Search for the cell housing the specified text and yield its (x, y) center coordinate. 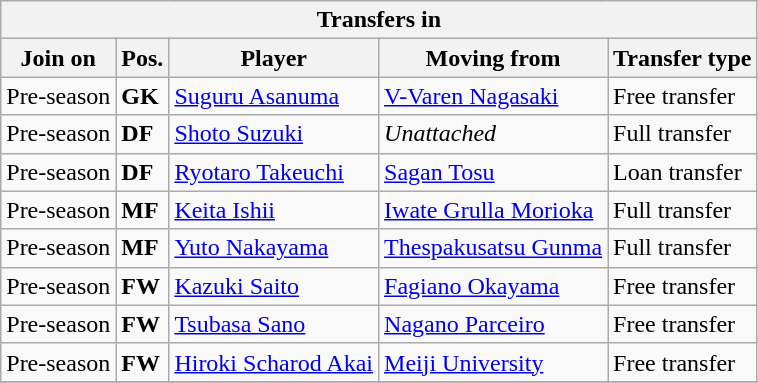
Kazuki Saito (274, 286)
Thespakusatsu Gunma (494, 248)
Moving from (494, 58)
Hiroki Scharod Akai (274, 362)
Meiji University (494, 362)
Loan transfer (682, 172)
GK (142, 96)
Transfers in (379, 20)
Transfer type (682, 58)
Join on (58, 58)
Ryotaro Takeuchi (274, 172)
Pos. (142, 58)
Fagiano Okayama (494, 286)
Shoto Suzuki (274, 134)
Unattached (494, 134)
Tsubasa Sano (274, 324)
Iwate Grulla Morioka (494, 210)
Keita Ishii (274, 210)
Suguru Asanuma (274, 96)
V-Varen Nagasaki (494, 96)
Nagano Parceiro (494, 324)
Sagan Tosu (494, 172)
Player (274, 58)
Yuto Nakayama (274, 248)
